Determine the [x, y] coordinate at the center of the cell enclosing the given text.  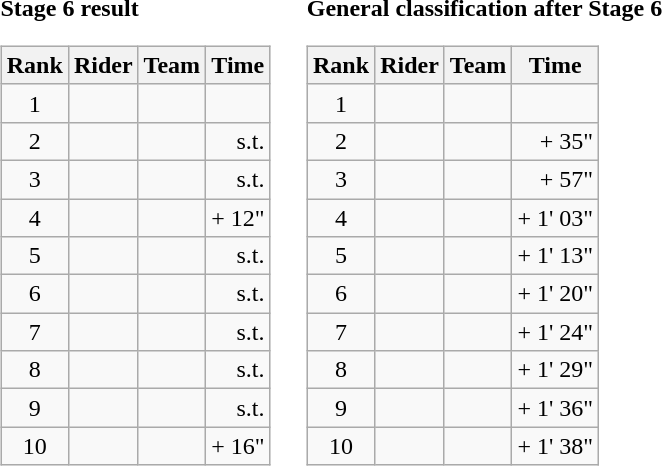
+ 1' 38" [556, 446]
+ 57" [556, 179]
+ 16" [238, 446]
+ 1' 24" [556, 332]
+ 1' 13" [556, 256]
+ 1' 29" [556, 370]
+ 35" [556, 141]
+ 1' 20" [556, 294]
+ 1' 36" [556, 408]
+ 1' 03" [556, 217]
+ 12" [238, 217]
